Capture the cell that displays the provided text and extract its [X, Y] central coordinate. 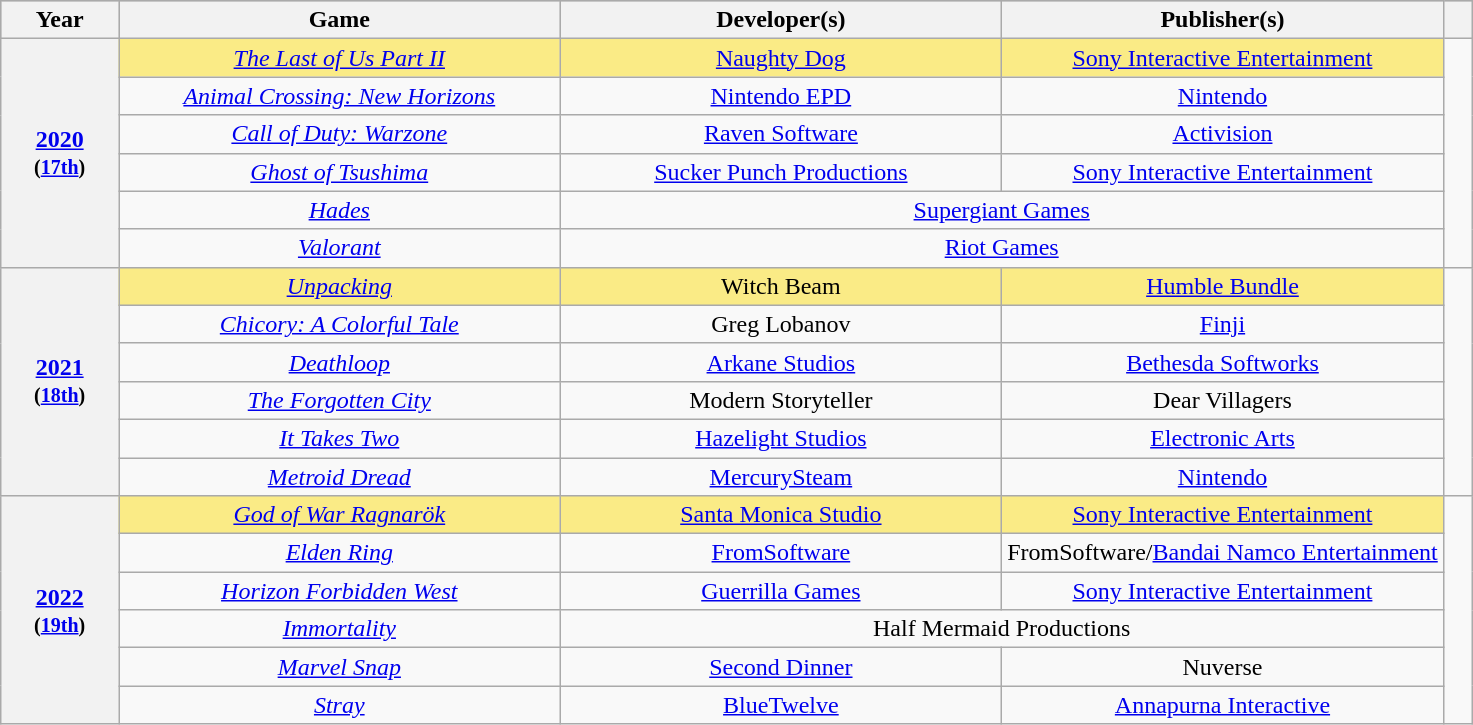
BlueTwelve [781, 705]
Publisher(s) [1223, 20]
Greg Lobanov [781, 324]
Valorant [339, 248]
Horizon Forbidden West [339, 591]
Arkane Studios [781, 362]
Bethesda Softworks [1223, 362]
Call of Duty: Warzone [339, 134]
Metroid Dread [339, 477]
Dear Villagers [1223, 400]
FromSoftware [781, 553]
Deathloop [339, 362]
Unpacking [339, 286]
Stray [339, 705]
Animal Crossing: New Horizons [339, 96]
Hazelight Studios [781, 438]
The Last of Us Part II [339, 58]
The Forgotten City [339, 400]
Developer(s) [781, 20]
Finji [1223, 324]
FromSoftware/Bandai Namco Entertainment [1223, 553]
Supergiant Games [1002, 210]
Naughty Dog [781, 58]
Nintendo EPD [781, 96]
Humble Bundle [1223, 286]
Chicory: A Colorful Tale [339, 324]
2022(19th) [60, 610]
Elden Ring [339, 553]
Nuverse [1223, 667]
Second Dinner [781, 667]
Game [339, 20]
Hades [339, 210]
MercurySteam [781, 477]
Immortality [339, 629]
Santa Monica Studio [781, 515]
Raven Software [781, 134]
Year [60, 20]
Witch Beam [781, 286]
Sucker Punch Productions [781, 172]
2021(18th) [60, 381]
Half Mermaid Productions [1002, 629]
Riot Games [1002, 248]
Ghost of Tsushima [339, 172]
Activision [1223, 134]
Modern Storyteller [781, 400]
It Takes Two [339, 438]
Marvel Snap [339, 667]
Electronic Arts [1223, 438]
2020(17th) [60, 153]
God of War Ragnarök [339, 515]
Guerrilla Games [781, 591]
Annapurna Interactive [1223, 705]
